Capture the cell that displays the provided text and extract its (x, y) central coordinate. 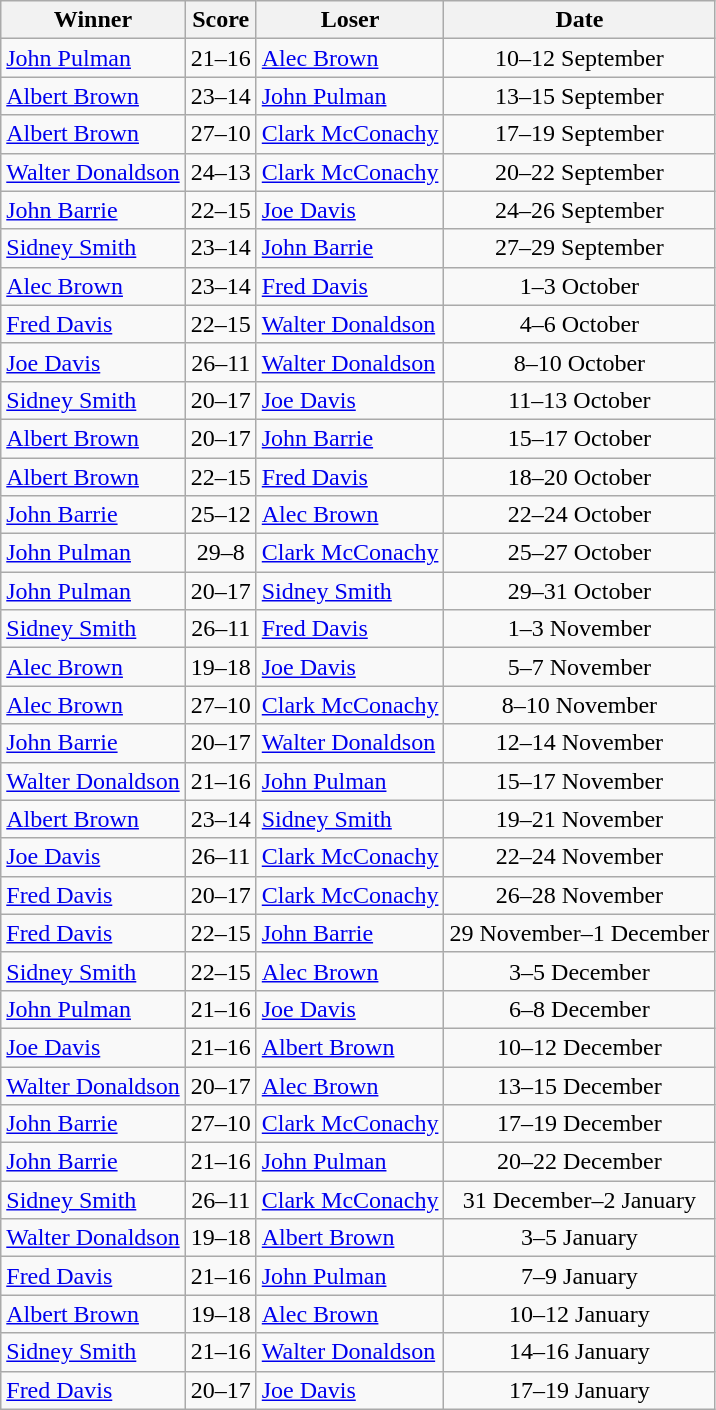
20–22 December (580, 1162)
22–24 October (580, 515)
8–10 October (580, 362)
24–13 (220, 172)
15–17 November (580, 781)
29–8 (220, 553)
6–8 December (580, 1009)
3–5 December (580, 971)
13–15 September (580, 96)
4–6 October (580, 324)
11–13 October (580, 400)
17–19 January (580, 1390)
15–17 October (580, 438)
18–20 October (580, 477)
10–12 September (580, 58)
27–29 September (580, 248)
26–28 November (580, 895)
Winner (93, 20)
Loser (350, 20)
19–21 November (580, 819)
20–22 September (580, 172)
29–31 October (580, 591)
Date (580, 20)
17–19 December (580, 1124)
14–16 January (580, 1352)
25–12 (220, 515)
17–19 September (580, 134)
Score (220, 20)
25–27 October (580, 553)
29 November–1 December (580, 933)
1–3 October (580, 286)
31 December–2 January (580, 1200)
10–12 January (580, 1314)
10–12 December (580, 1047)
13–15 December (580, 1085)
3–5 January (580, 1238)
1–3 November (580, 629)
22–24 November (580, 857)
24–26 September (580, 210)
12–14 November (580, 743)
5–7 November (580, 667)
7–9 January (580, 1276)
8–10 November (580, 705)
